From the cell containing the given text, extract its center point as [x, y] coordinate. 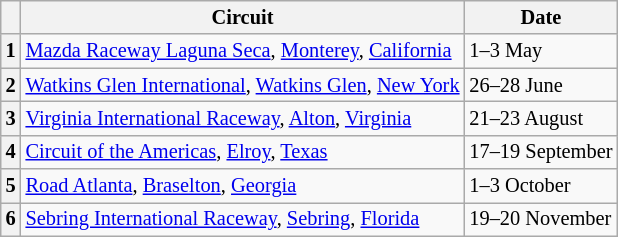
21–23 August [540, 118]
5 [11, 186]
17–19 September [540, 152]
Watkins Glen International, Watkins Glen, New York [243, 85]
Virginia International Raceway, Alton, Virginia [243, 118]
4 [11, 152]
19–20 November [540, 219]
Sebring International Raceway, Sebring, Florida [243, 219]
Mazda Raceway Laguna Seca, Monterey, California [243, 51]
1 [11, 51]
26–28 June [540, 85]
2 [11, 85]
3 [11, 118]
6 [11, 219]
Circuit [243, 17]
Circuit of the Americas, Elroy, Texas [243, 152]
Date [540, 17]
Road Atlanta, Braselton, Georgia [243, 186]
1–3 May [540, 51]
1–3 October [540, 186]
